Output the [x, y] coordinate of the center of the cell containing the given text.  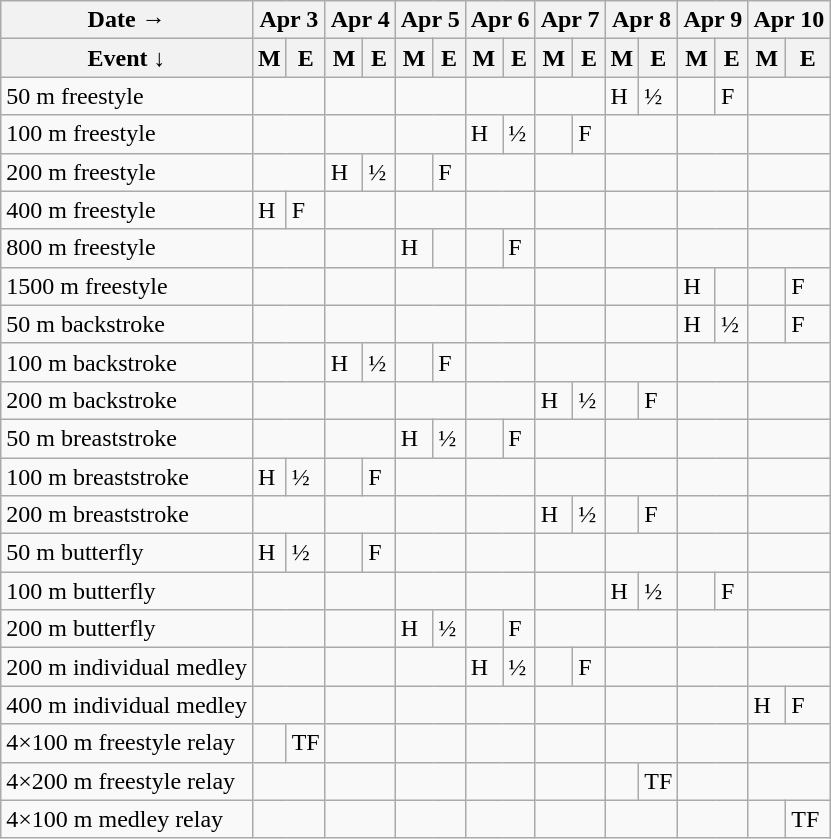
50 m butterfly [127, 553]
Apr 8 [642, 20]
Apr 7 [570, 20]
100 m breaststroke [127, 477]
100 m freestyle [127, 134]
200 m breaststroke [127, 515]
1500 m freestyle [127, 286]
400 m freestyle [127, 210]
200 m backstroke [127, 400]
Apr 6 [500, 20]
50 m backstroke [127, 324]
200 m butterfly [127, 629]
Apr 4 [360, 20]
Event ↓ [127, 58]
4×200 m freestyle relay [127, 781]
4×100 m medley relay [127, 819]
100 m backstroke [127, 362]
200 m freestyle [127, 172]
50 m breaststroke [127, 438]
4×100 m freestyle relay [127, 743]
100 m butterfly [127, 591]
Apr 9 [713, 20]
400 m individual medley [127, 705]
Apr 5 [430, 20]
200 m individual medley [127, 667]
800 m freestyle [127, 248]
Date → [127, 20]
50 m freestyle [127, 96]
Apr 10 [789, 20]
Apr 3 [288, 20]
